From the cell containing the given text, extract its center point as [X, Y] coordinate. 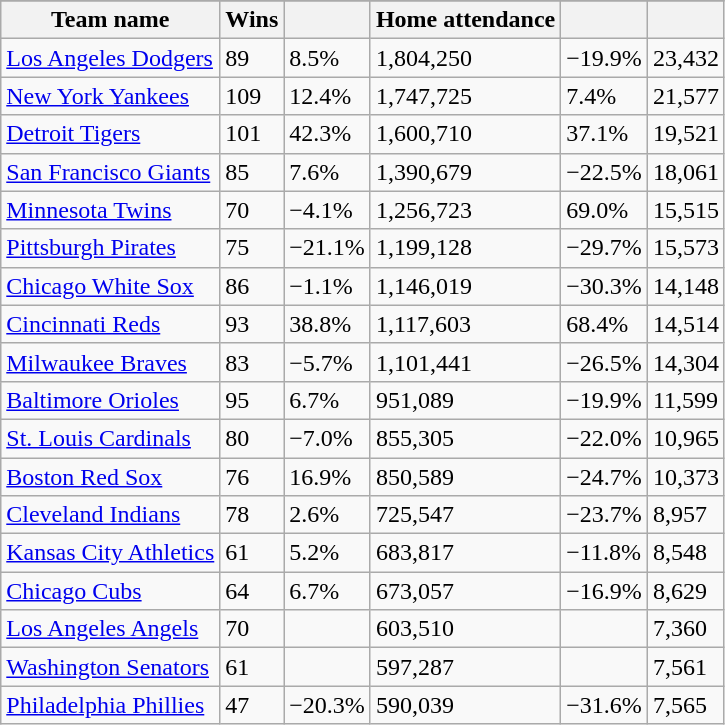
683,817 [465, 553]
Cleveland Indians [110, 515]
−5.7% [328, 362]
−31.6% [604, 705]
Los Angeles Angels [110, 629]
10,373 [686, 477]
89 [252, 58]
14,514 [686, 324]
1,747,725 [465, 96]
42.3% [328, 134]
10,965 [686, 438]
1,390,679 [465, 172]
1,146,019 [465, 286]
Los Angeles Dodgers [110, 58]
8,957 [686, 515]
93 [252, 324]
8.5% [328, 58]
Chicago White Sox [110, 286]
−24.7% [604, 477]
Kansas City Athletics [110, 553]
8,548 [686, 553]
−11.8% [604, 553]
−16.9% [604, 591]
−20.3% [328, 705]
38.8% [328, 324]
15,515 [686, 210]
1,199,128 [465, 248]
95 [252, 400]
Washington Senators [110, 667]
7.6% [328, 172]
19,521 [686, 134]
Boston Red Sox [110, 477]
Team name [110, 20]
New York Yankees [110, 96]
23,432 [686, 58]
855,305 [465, 438]
83 [252, 362]
Wins [252, 20]
14,148 [686, 286]
603,510 [465, 629]
Cincinnati Reds [110, 324]
7,565 [686, 705]
69.0% [604, 210]
Detroit Tigers [110, 134]
109 [252, 96]
1,804,250 [465, 58]
18,061 [686, 172]
St. Louis Cardinals [110, 438]
673,057 [465, 591]
−4.1% [328, 210]
11,599 [686, 400]
7,561 [686, 667]
−21.1% [328, 248]
101 [252, 134]
47 [252, 705]
85 [252, 172]
12.4% [328, 96]
Milwaukee Braves [110, 362]
590,039 [465, 705]
−26.5% [604, 362]
1,256,723 [465, 210]
Philadelphia Phillies [110, 705]
1,117,603 [465, 324]
Baltimore Orioles [110, 400]
951,089 [465, 400]
16.9% [328, 477]
Chicago Cubs [110, 591]
80 [252, 438]
Pittsburgh Pirates [110, 248]
−23.7% [604, 515]
5.2% [328, 553]
1,600,710 [465, 134]
8,629 [686, 591]
15,573 [686, 248]
Home attendance [465, 20]
−30.3% [604, 286]
64 [252, 591]
San Francisco Giants [110, 172]
597,287 [465, 667]
725,547 [465, 515]
21,577 [686, 96]
7,360 [686, 629]
Minnesota Twins [110, 210]
850,589 [465, 477]
−1.1% [328, 286]
14,304 [686, 362]
1,101,441 [465, 362]
37.1% [604, 134]
2.6% [328, 515]
76 [252, 477]
−29.7% [604, 248]
86 [252, 286]
7.4% [604, 96]
78 [252, 515]
75 [252, 248]
−22.5% [604, 172]
−22.0% [604, 438]
−7.0% [328, 438]
68.4% [604, 324]
